Find where the given text appears and provide that cell's center as [x, y] coordinate. 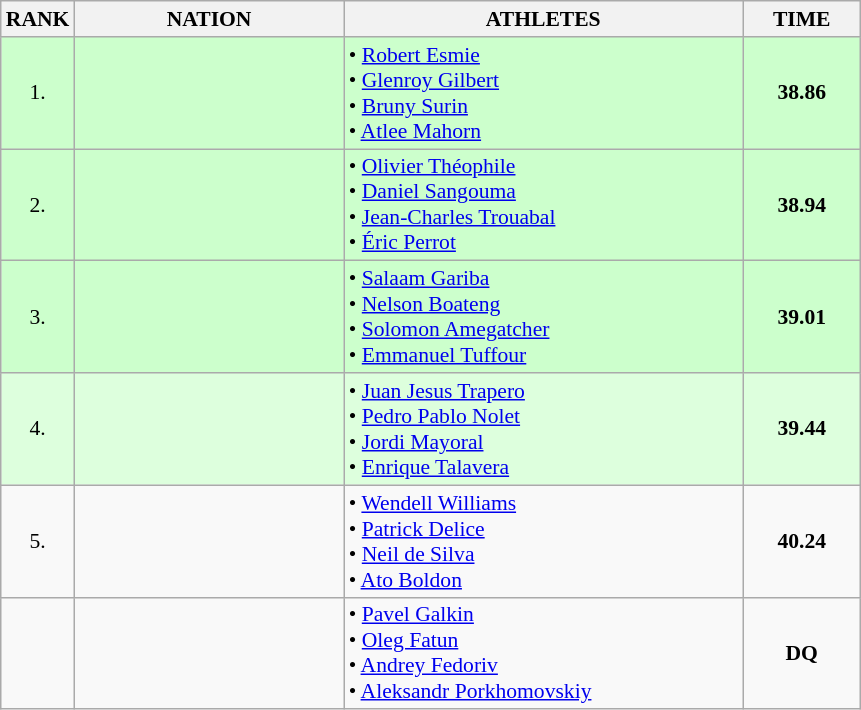
NATION [208, 19]
ATHLETES [544, 19]
DQ [802, 653]
39.44 [802, 429]
TIME [802, 19]
40.24 [802, 541]
• Robert Esmie• Glenroy Gilbert• Bruny Surin• Atlee Mahorn [544, 93]
• Olivier Théophile• Daniel Sangouma• Jean-Charles Trouabal• Éric Perrot [544, 205]
5. [38, 541]
38.86 [802, 93]
• Juan Jesus Trapero• Pedro Pablo Nolet• Jordi Mayoral• Enrique Talavera [544, 429]
• Pavel Galkin• Oleg Fatun• Andrey Fedoriv• Aleksandr Porkhomovskiy [544, 653]
RANK [38, 19]
38.94 [802, 205]
• Wendell Williams• Patrick Delice• Neil de Silva• Ato Boldon [544, 541]
39.01 [802, 317]
• Salaam Gariba• Nelson Boateng• Solomon Amegatcher• Emmanuel Tuffour [544, 317]
4. [38, 429]
1. [38, 93]
2. [38, 205]
3. [38, 317]
